Return [X, Y] of the center of cell containing provided text 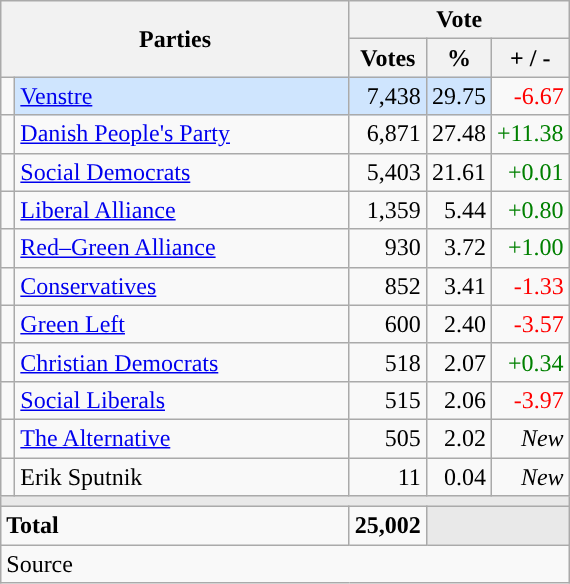
6,871 [388, 134]
7,438 [388, 96]
+ / - [530, 58]
% [458, 58]
852 [388, 286]
5,403 [388, 172]
21.61 [458, 172]
505 [388, 438]
930 [388, 248]
600 [388, 324]
Green Left [182, 324]
2.06 [458, 400]
Conservatives [182, 286]
Vote [459, 20]
3.72 [458, 248]
518 [388, 362]
27.48 [458, 134]
2.07 [458, 362]
Parties [176, 39]
Christian Democrats [182, 362]
29.75 [458, 96]
25,002 [388, 526]
+11.38 [530, 134]
Votes [388, 58]
3.41 [458, 286]
Liberal Alliance [182, 210]
2.02 [458, 438]
+1.00 [530, 248]
Social Democrats [182, 172]
+0.34 [530, 362]
11 [388, 477]
-6.67 [530, 96]
Danish People's Party [182, 134]
The Alternative [182, 438]
-1.33 [530, 286]
5.44 [458, 210]
1,359 [388, 210]
Venstre [182, 96]
Source [285, 564]
-3.97 [530, 400]
Total [176, 526]
Erik Sputnik [182, 477]
Red–Green Alliance [182, 248]
Social Liberals [182, 400]
0.04 [458, 477]
+0.01 [530, 172]
+0.80 [530, 210]
2.40 [458, 324]
515 [388, 400]
-3.57 [530, 324]
